Pinpoint the cell where the given text exists, returning its [X, Y] midpoint coordinate. 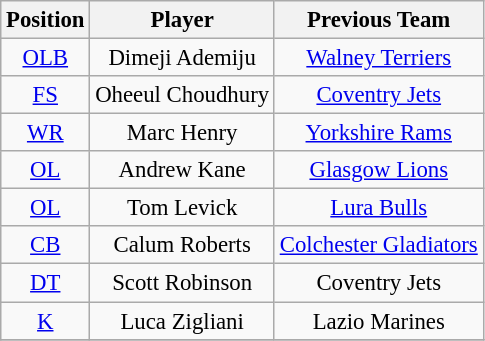
Luca Zigliani [182, 321]
Glasgow Lions [378, 170]
Lazio Marines [378, 321]
CB [46, 245]
FS [46, 95]
Yorkshire Rams [378, 133]
Position [46, 20]
DT [46, 283]
Walney Terriers [378, 58]
Oheeul Choudhury [182, 95]
Player [182, 20]
Tom Levick [182, 208]
Calum Roberts [182, 245]
K [46, 321]
Lura Bulls [378, 208]
Andrew Kane [182, 170]
Colchester Gladiators [378, 245]
Previous Team [378, 20]
Marc Henry [182, 133]
Dimeji Ademiju [182, 58]
Scott Robinson [182, 283]
OLB [46, 58]
WR [46, 133]
